Scan for the cell matching the given text and deliver its [x, y] coordinate at center. 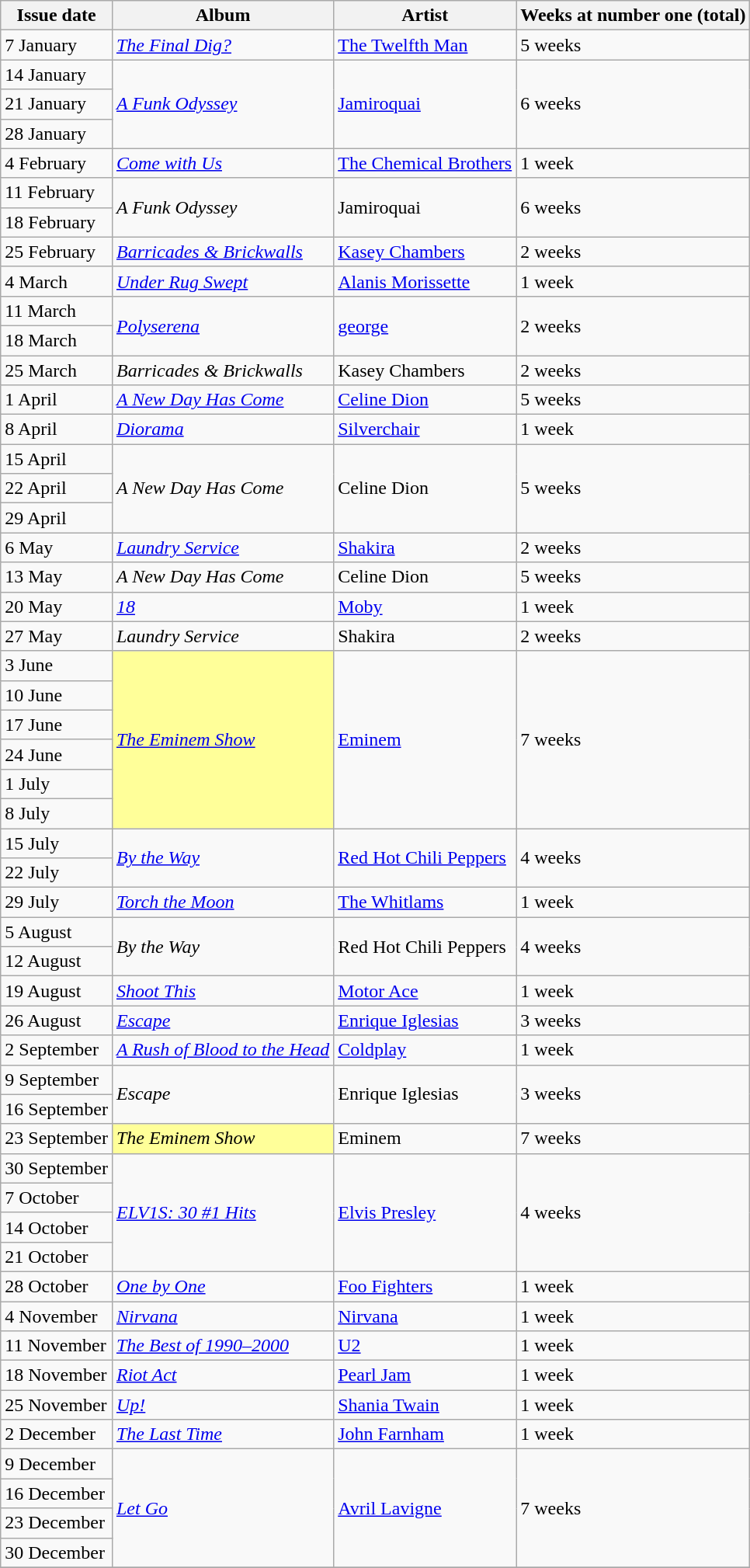
A Rush of Blood to the Head [222, 1050]
Coldplay [425, 1050]
Silverchair [425, 429]
Pearl Jam [425, 1375]
25 March [57, 370]
John Farnham [425, 1434]
The Chemical Brothers [425, 163]
11 November [57, 1346]
27 May [57, 636]
18 February [57, 222]
10 June [57, 695]
george [425, 325]
Moby [425, 607]
9 December [57, 1464]
The Twelfth Man [425, 45]
9 September [57, 1080]
17 June [57, 725]
22 April [57, 488]
12 August [57, 961]
Issue date [57, 16]
7 October [57, 1198]
Torch the Moon [222, 902]
4 March [57, 281]
18 [222, 607]
The Final Dig? [222, 45]
Let Go [222, 1508]
2 December [57, 1434]
18 November [57, 1375]
Up! [222, 1405]
15 April [57, 459]
20 May [57, 607]
21 January [57, 104]
4 November [57, 1316]
Under Rug Swept [222, 281]
25 November [57, 1405]
Foo Fighters [425, 1286]
13 May [57, 577]
28 January [57, 134]
28 October [57, 1286]
2 September [57, 1050]
U2 [425, 1346]
29 July [57, 902]
1 July [57, 784]
Riot Act [222, 1375]
Alanis Morissette [425, 281]
26 August [57, 1020]
6 May [57, 548]
Album [222, 16]
18 March [57, 340]
4 February [57, 163]
Come with Us [222, 163]
Avril Lavigne [425, 1508]
8 July [57, 813]
3 June [57, 666]
11 February [57, 193]
23 September [57, 1139]
One by One [222, 1286]
23 December [57, 1523]
Polyserena [222, 325]
Shoot This [222, 991]
30 December [57, 1552]
14 January [57, 75]
11 March [57, 311]
Motor Ace [425, 991]
24 June [57, 754]
15 July [57, 843]
30 September [57, 1168]
Shania Twain [425, 1405]
7 January [57, 45]
5 August [57, 932]
14 October [57, 1227]
29 April [57, 518]
25 February [57, 252]
ELV1S: 30 #1 Hits [222, 1212]
8 April [57, 429]
Diorama [222, 429]
The Best of 1990–2000 [222, 1346]
1 April [57, 400]
Artist [425, 16]
16 December [57, 1493]
Weeks at number one (total) [634, 16]
21 October [57, 1257]
22 July [57, 873]
The Last Time [222, 1434]
Elvis Presley [425, 1212]
The Whitlams [425, 902]
16 September [57, 1109]
19 August [57, 991]
